Pinpoint the cell where the given text exists, returning its (X, Y) midpoint coordinate. 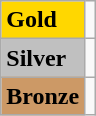
Bronze (43, 96)
Gold (43, 20)
Silver (43, 58)
